Output the [x, y] coordinate of the center of the cell containing the given text.  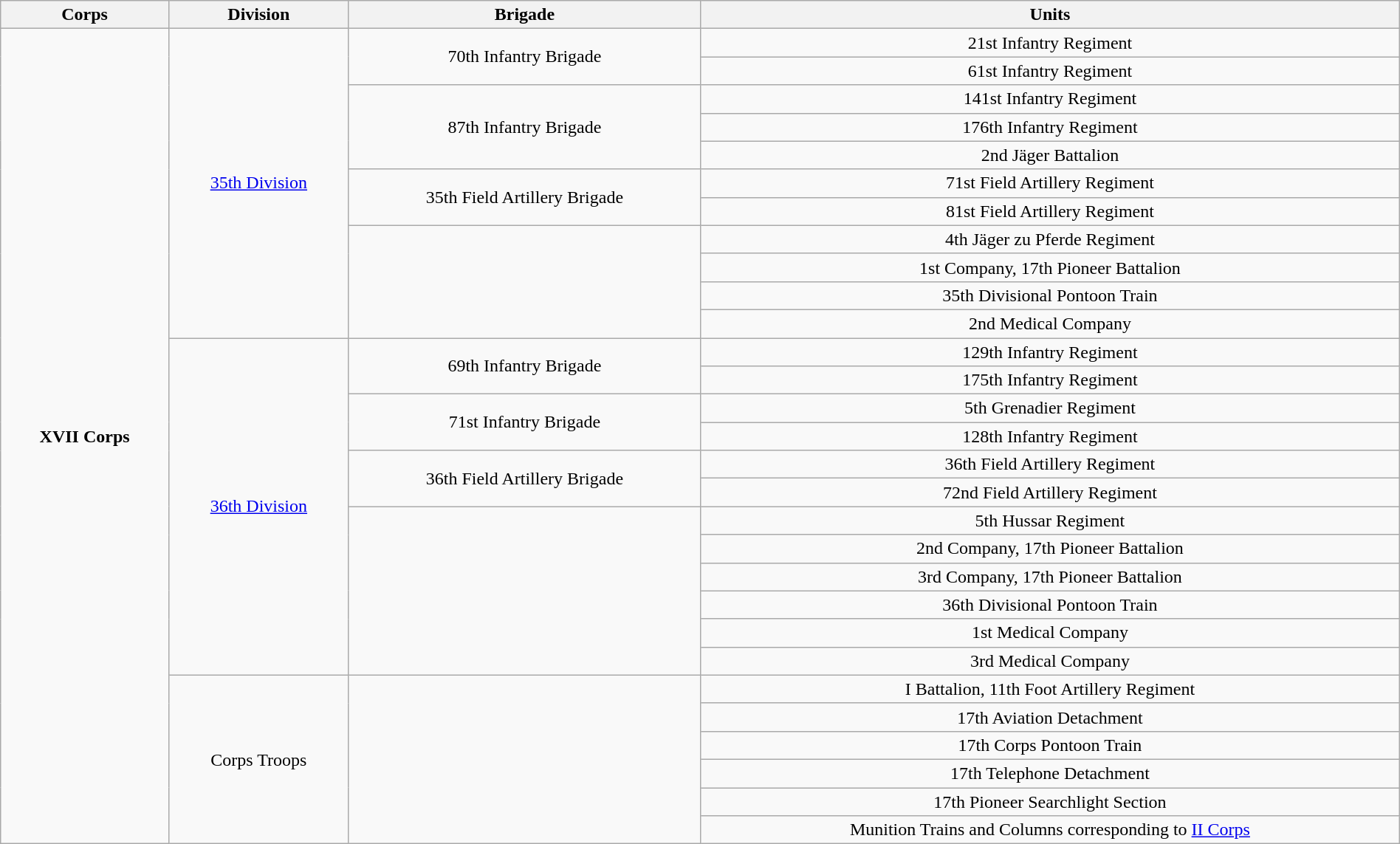
128th Infantry Regiment [1050, 436]
71st Infantry Brigade [524, 422]
2nd Company, 17th Pioneer Battalion [1050, 549]
Corps [85, 15]
35th Divisional Pontoon Train [1050, 295]
72nd Field Artillery Regiment [1050, 493]
129th Infantry Regiment [1050, 352]
87th Infantry Brigade [524, 127]
36th Field Artillery Regiment [1050, 464]
2nd Jäger Battalion [1050, 155]
17th Telephone Detachment [1050, 773]
Brigade [524, 15]
17th Corps Pontoon Train [1050, 745]
36th Division [258, 507]
4th Jäger zu Pferde Regiment [1050, 239]
21st Infantry Regiment [1050, 43]
I Battalion, 11th Foot Artillery Regiment [1050, 689]
141st Infantry Regiment [1050, 99]
3rd Company, 17th Pioneer Battalion [1050, 577]
1st Company, 17th Pioneer Battalion [1050, 267]
3rd Medical Company [1050, 661]
17th Aviation Detachment [1050, 717]
Munition Trains and Columns corresponding to II Corps [1050, 830]
70th Infantry Brigade [524, 57]
176th Infantry Regiment [1050, 127]
81st Field Artillery Regiment [1050, 211]
71st Field Artillery Regiment [1050, 183]
36th Divisional Pontoon Train [1050, 605]
2nd Medical Company [1050, 323]
Units [1050, 15]
175th Infantry Regiment [1050, 380]
35th Field Artillery Brigade [524, 197]
XVII Corps [85, 436]
Division [258, 15]
17th Pioneer Searchlight Section [1050, 801]
69th Infantry Brigade [524, 366]
1st Medical Company [1050, 633]
5th Grenadier Regiment [1050, 408]
35th Division [258, 183]
5th Hussar Regiment [1050, 521]
36th Field Artillery Brigade [524, 478]
61st Infantry Regiment [1050, 71]
Corps Troops [258, 759]
